Scan for the cell matching the given text and deliver its [x, y] coordinate at center. 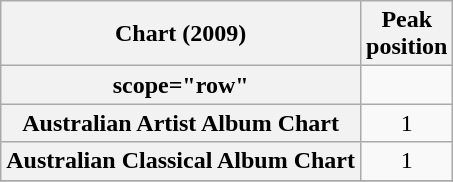
Chart (2009) [181, 34]
Peakposition [407, 34]
scope="row" [181, 85]
Australian Classical Album Chart [181, 161]
Australian Artist Album Chart [181, 123]
